Provide the [x, y] coordinate of the cell's center where the given text is located.  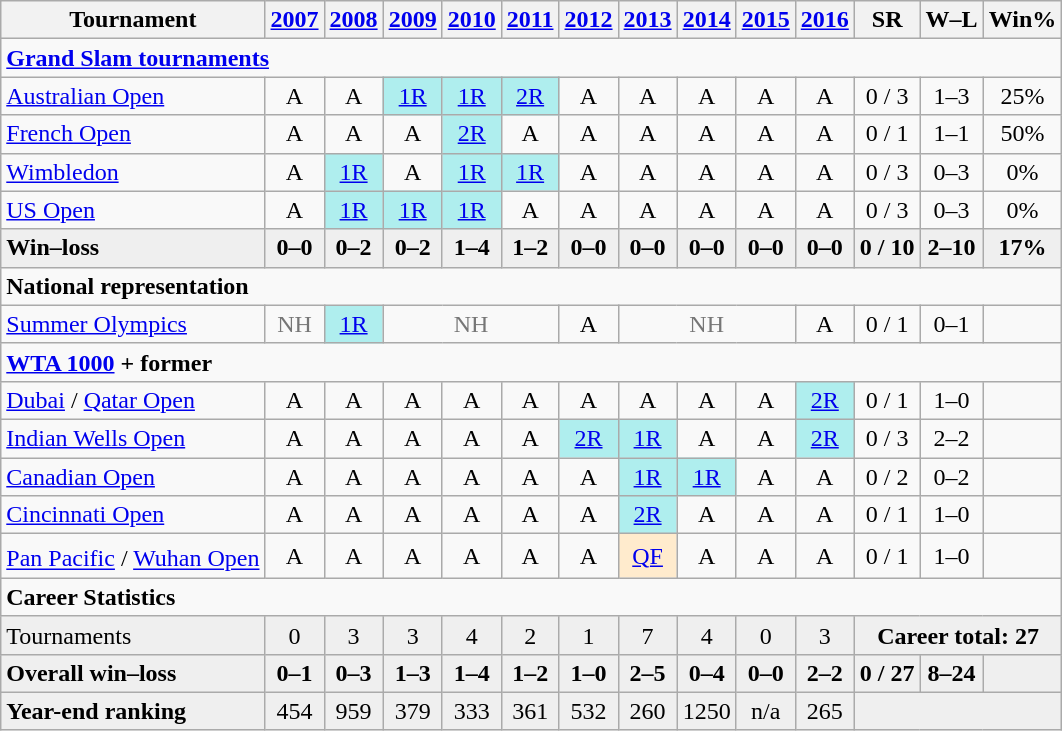
25% [1022, 96]
8–24 [952, 673]
Tournament [133, 20]
532 [588, 711]
Tournaments [133, 635]
2–10 [952, 248]
Year-end ranking [133, 711]
Grand Slam tournaments [532, 58]
National representation [532, 286]
2 [530, 635]
US Open [133, 210]
French Open [133, 134]
959 [354, 711]
Dubai / Qatar Open [133, 400]
2015 [766, 20]
Indian Wells Open [133, 438]
333 [472, 711]
Summer Olympics [133, 324]
0 / 27 [887, 673]
1–1 [952, 134]
2007 [294, 20]
Wimbledon [133, 172]
2011 [530, 20]
0 / 2 [887, 477]
2008 [354, 20]
Pan Pacific / Wuhan Open [133, 556]
Cincinnati Open [133, 515]
2014 [706, 20]
2009 [412, 20]
2012 [588, 20]
1 [588, 635]
Career Statistics [532, 597]
0 / 10 [887, 248]
0–4 [706, 673]
Overall win–loss [133, 673]
SR [887, 20]
2010 [472, 20]
2016 [824, 20]
W–L [952, 20]
2013 [648, 20]
Career total: 27 [958, 635]
WTA 1000 + former [532, 362]
Canadian Open [133, 477]
Win% [1022, 20]
454 [294, 711]
361 [530, 711]
260 [648, 711]
QF [648, 556]
n/a [766, 711]
379 [412, 711]
Win–loss [133, 248]
Australian Open [133, 96]
2–5 [648, 673]
1250 [706, 711]
7 [648, 635]
50% [1022, 134]
17% [1022, 248]
265 [824, 711]
